Return the (X, Y) coordinate for the center point of the cell that contains the specified text.  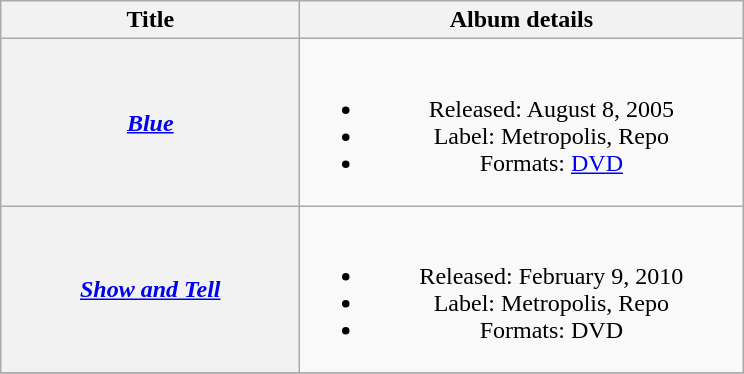
Released: February 9, 2010Label: Metropolis, RepoFormats: DVD (522, 290)
Released: August 8, 2005Label: Metropolis, RepoFormats: DVD (522, 122)
Show and Tell (150, 290)
Blue (150, 122)
Title (150, 20)
Album details (522, 20)
